For the text-containing cell, return its midpoint in (x, y) coordinate format. 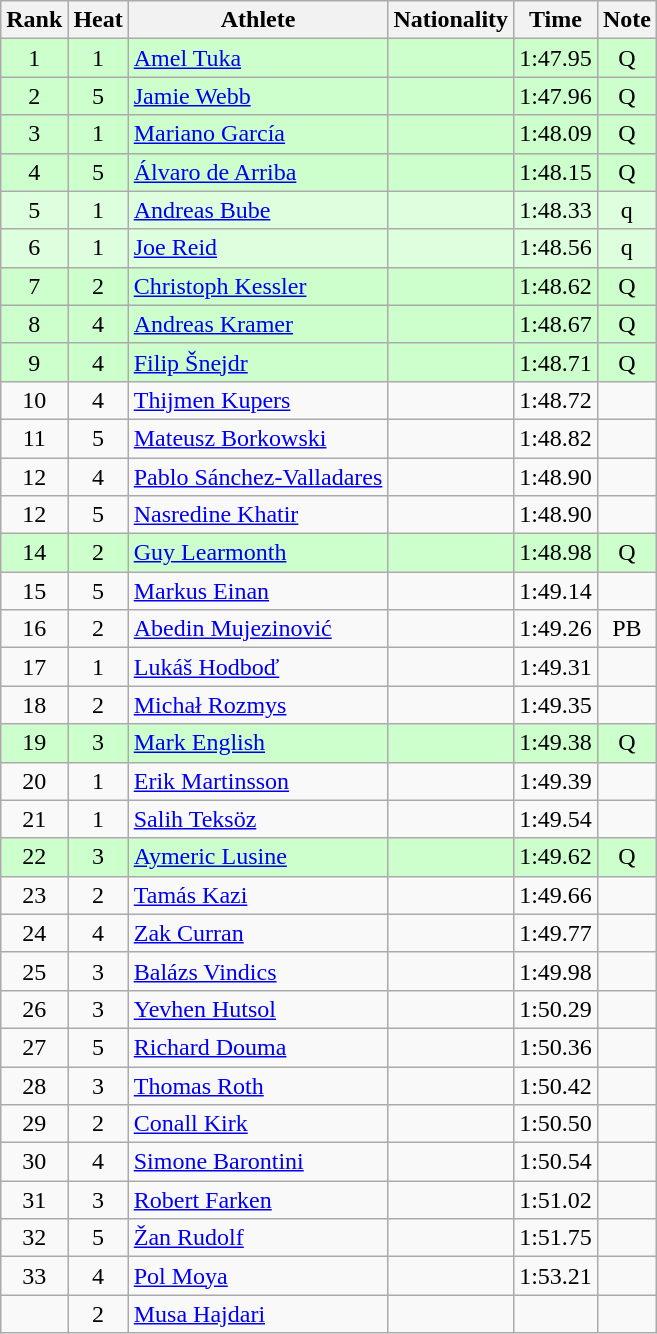
1:49.39 (556, 781)
23 (34, 895)
20 (34, 781)
Pablo Sánchez-Valladares (258, 477)
Robert Farken (258, 1200)
31 (34, 1200)
1:50.36 (556, 1047)
6 (34, 248)
Richard Douma (258, 1047)
1:48.71 (556, 362)
Zak Curran (258, 933)
Jamie Webb (258, 96)
28 (34, 1085)
8 (34, 324)
Amel Tuka (258, 58)
1:48.67 (556, 324)
1:48.09 (556, 134)
1:48.15 (556, 172)
Simone Barontini (258, 1162)
Salih Teksöz (258, 819)
Note (626, 20)
27 (34, 1047)
1:47.95 (556, 58)
Nationality (451, 20)
21 (34, 819)
9 (34, 362)
1:49.54 (556, 819)
1:49.62 (556, 857)
22 (34, 857)
1:50.29 (556, 1009)
1:49.98 (556, 971)
15 (34, 591)
1:49.14 (556, 591)
1:51.02 (556, 1200)
Nasredine Khatir (258, 515)
1:47.96 (556, 96)
Filip Šnejdr (258, 362)
11 (34, 438)
Pol Moya (258, 1276)
Lukáš Hodboď (258, 667)
Joe Reid (258, 248)
PB (626, 629)
1:50.50 (556, 1124)
Mark English (258, 743)
1:48.82 (556, 438)
1:51.75 (556, 1238)
1:48.56 (556, 248)
1:48.72 (556, 400)
26 (34, 1009)
Thijmen Kupers (258, 400)
14 (34, 553)
1:48.98 (556, 553)
Thomas Roth (258, 1085)
Mateusz Borkowski (258, 438)
24 (34, 933)
16 (34, 629)
Markus Einan (258, 591)
29 (34, 1124)
32 (34, 1238)
10 (34, 400)
Balázs Vindics (258, 971)
Yevhen Hutsol (258, 1009)
1:53.21 (556, 1276)
1:49.35 (556, 705)
Christoph Kessler (258, 286)
19 (34, 743)
Time (556, 20)
1:49.38 (556, 743)
1:50.42 (556, 1085)
Erik Martinsson (258, 781)
Rank (34, 20)
Mariano García (258, 134)
Abedin Mujezinović (258, 629)
Musa Hajdari (258, 1314)
1:49.77 (556, 933)
Álvaro de Arriba (258, 172)
1:49.31 (556, 667)
Heat (98, 20)
1:50.54 (556, 1162)
Andreas Kramer (258, 324)
Žan Rudolf (258, 1238)
25 (34, 971)
Michał Rozmys (258, 705)
1:48.33 (556, 210)
Athlete (258, 20)
Guy Learmonth (258, 553)
1:49.26 (556, 629)
Tamás Kazi (258, 895)
17 (34, 667)
18 (34, 705)
Andreas Bube (258, 210)
Conall Kirk (258, 1124)
1:49.66 (556, 895)
30 (34, 1162)
Aymeric Lusine (258, 857)
1:48.62 (556, 286)
33 (34, 1276)
7 (34, 286)
